Detect which cell encompasses the target text, then output its [X, Y] center coordinate. 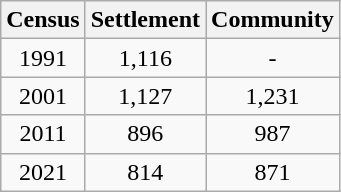
1,231 [273, 96]
Community [273, 20]
814 [145, 172]
896 [145, 134]
871 [273, 172]
- [273, 58]
1991 [43, 58]
Census [43, 20]
Settlement [145, 20]
987 [273, 134]
2011 [43, 134]
1,127 [145, 96]
2021 [43, 172]
2001 [43, 96]
1,116 [145, 58]
